Detect which cell encompasses the target text, then output its [x, y] center coordinate. 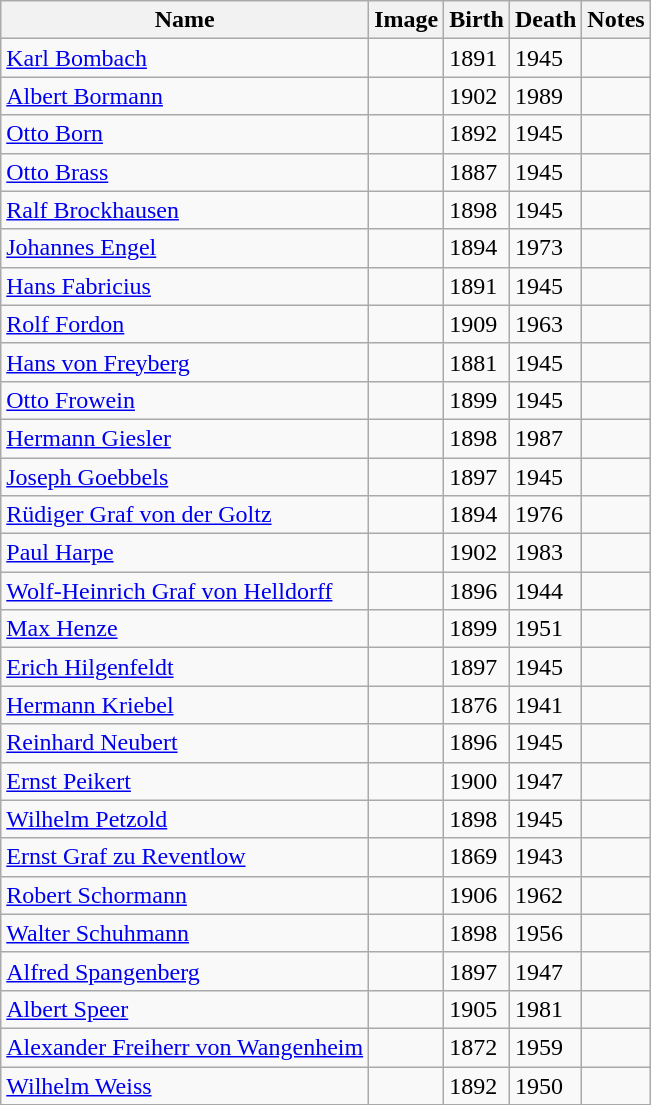
1909 [477, 324]
Paul Harpe [185, 553]
Otto Born [185, 134]
Rüdiger Graf von der Goltz [185, 515]
1973 [545, 248]
1951 [545, 629]
1962 [545, 895]
1906 [477, 895]
Alfred Spangenberg [185, 971]
Otto Frowein [185, 400]
1869 [477, 857]
1944 [545, 591]
Birth [477, 20]
1950 [545, 1085]
Joseph Goebbels [185, 477]
Johannes Engel [185, 248]
Max Henze [185, 629]
Hermann Kriebel [185, 705]
1881 [477, 362]
Otto Brass [185, 172]
Wilhelm Petzold [185, 819]
Death [545, 20]
1941 [545, 705]
Image [406, 20]
1983 [545, 553]
Albert Speer [185, 1009]
1872 [477, 1047]
Wilhelm Weiss [185, 1085]
Hans Fabricius [185, 286]
1989 [545, 96]
Robert Schormann [185, 895]
1956 [545, 933]
Name [185, 20]
Alexander Freiherr von Wangenheim [185, 1047]
Karl Bombach [185, 58]
Hans von Freyberg [185, 362]
Ernst Peikert [185, 781]
Walter Schuhmann [185, 933]
1905 [477, 1009]
Erich Hilgenfeldt [185, 667]
Reinhard Neubert [185, 743]
Ernst Graf zu Reventlow [185, 857]
Wolf-Heinrich Graf von Helldorff [185, 591]
Notes [616, 20]
1963 [545, 324]
1943 [545, 857]
1900 [477, 781]
1976 [545, 515]
Hermann Giesler [185, 438]
1876 [477, 705]
Rolf Fordon [185, 324]
1987 [545, 438]
Albert Bormann [185, 96]
Ralf Brockhausen [185, 210]
1887 [477, 172]
1959 [545, 1047]
1981 [545, 1009]
